Identify which cell holds the provided text, then report its [x, y] central coordinate. 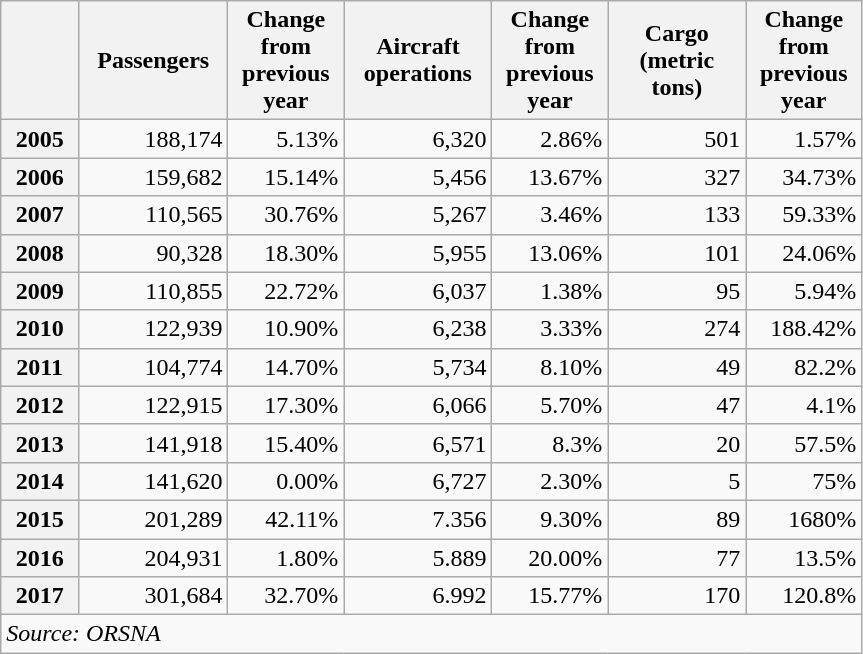
13.67% [550, 177]
15.14% [286, 177]
6,571 [418, 443]
4.1% [804, 405]
2014 [40, 481]
110,565 [154, 215]
34.73% [804, 177]
2012 [40, 405]
2016 [40, 557]
17.30% [286, 405]
201,289 [154, 519]
3.33% [550, 329]
Aircraft operations [418, 60]
301,684 [154, 596]
1.57% [804, 139]
15.77% [550, 596]
327 [677, 177]
5.70% [550, 405]
3.46% [550, 215]
77 [677, 557]
95 [677, 291]
0.00% [286, 481]
6,727 [418, 481]
8.10% [550, 367]
32.70% [286, 596]
82.2% [804, 367]
122,915 [154, 405]
2011 [40, 367]
101 [677, 253]
5 [677, 481]
49 [677, 367]
2013 [40, 443]
170 [677, 596]
89 [677, 519]
13.5% [804, 557]
8.3% [550, 443]
75% [804, 481]
1.80% [286, 557]
59.33% [804, 215]
18.30% [286, 253]
2005 [40, 139]
5,456 [418, 177]
5,267 [418, 215]
141,620 [154, 481]
104,774 [154, 367]
42.11% [286, 519]
159,682 [154, 177]
14.70% [286, 367]
2008 [40, 253]
2.86% [550, 139]
Passengers [154, 60]
24.06% [804, 253]
Source: ORSNA [432, 634]
1.38% [550, 291]
5,734 [418, 367]
2007 [40, 215]
110,855 [154, 291]
6,037 [418, 291]
20.00% [550, 557]
57.5% [804, 443]
9.30% [550, 519]
122,939 [154, 329]
133 [677, 215]
5.94% [804, 291]
2017 [40, 596]
2009 [40, 291]
2006 [40, 177]
5,955 [418, 253]
10.90% [286, 329]
120.8% [804, 596]
6,066 [418, 405]
2015 [40, 519]
1680% [804, 519]
7.356 [418, 519]
141,918 [154, 443]
22.72% [286, 291]
6,320 [418, 139]
13.06% [550, 253]
274 [677, 329]
47 [677, 405]
188,174 [154, 139]
501 [677, 139]
15.40% [286, 443]
6,238 [418, 329]
20 [677, 443]
2.30% [550, 481]
30.76% [286, 215]
5.889 [418, 557]
204,931 [154, 557]
Cargo(metric tons) [677, 60]
5.13% [286, 139]
6.992 [418, 596]
90,328 [154, 253]
2010 [40, 329]
188.42% [804, 329]
